For the text-containing cell, return its midpoint in (X, Y) coordinate format. 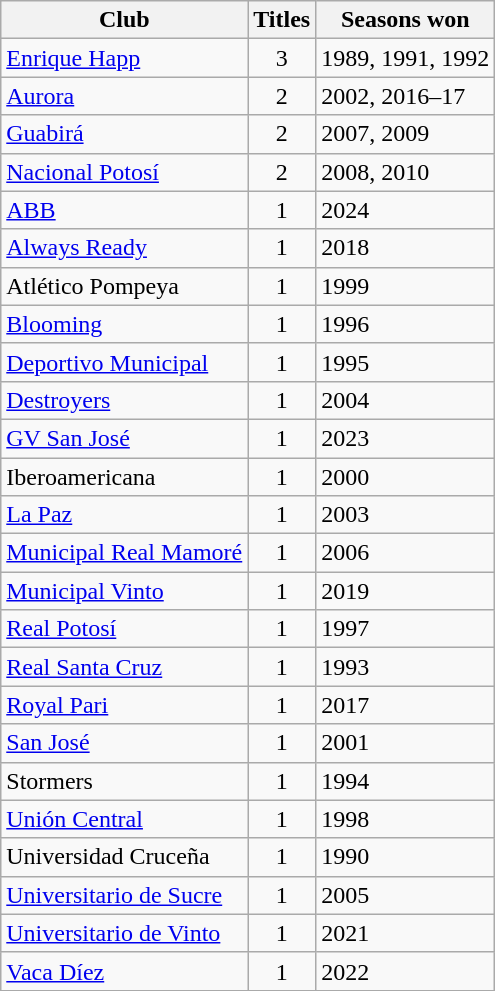
1993 (406, 667)
Seasons won (406, 20)
Titles (282, 20)
Atlético Pompeya (124, 286)
ABB (124, 210)
Iberoamericana (124, 477)
Enrique Happ (124, 58)
Nacional Potosí (124, 172)
1994 (406, 781)
1996 (406, 324)
1999 (406, 286)
2006 (406, 553)
2005 (406, 895)
2003 (406, 515)
Stormers (124, 781)
1989, 1991, 1992 (406, 58)
Aurora (124, 96)
Destroyers (124, 400)
Universitario de Sucre (124, 895)
Municipal Real Mamoré (124, 553)
Unión Central (124, 819)
Club (124, 20)
Deportivo Municipal (124, 362)
2002, 2016–17 (406, 96)
La Paz (124, 515)
1998 (406, 819)
1995 (406, 362)
2004 (406, 400)
2021 (406, 933)
Real Potosí (124, 629)
San José (124, 743)
Royal Pari (124, 705)
2022 (406, 971)
2019 (406, 591)
2000 (406, 477)
2017 (406, 705)
Universitario de Vinto (124, 933)
Real Santa Cruz (124, 667)
2018 (406, 248)
Universidad Cruceña (124, 857)
3 (282, 58)
Always Ready (124, 248)
2001 (406, 743)
1990 (406, 857)
2023 (406, 438)
2008, 2010 (406, 172)
1997 (406, 629)
Municipal Vinto (124, 591)
2007, 2009 (406, 134)
Vaca Díez (124, 971)
GV San José (124, 438)
2024 (406, 210)
Guabirá (124, 134)
Blooming (124, 324)
